Extract the [x, y] coordinate from the center of the cell holding the provided text.  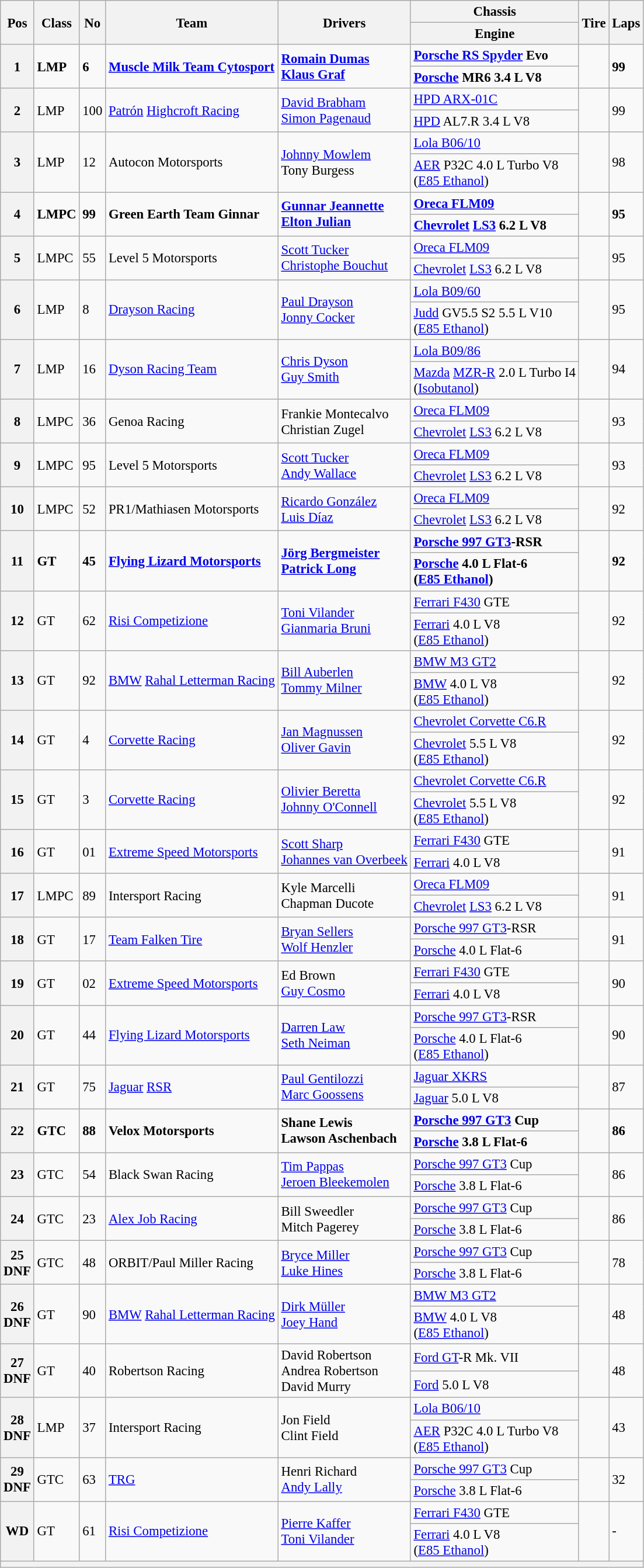
78 [626, 1263]
88 [92, 1131]
Jaguar XKRS [495, 1076]
Porsche RS Spyder Evo [495, 55]
David Robertson Andrea Robertson David Murry [344, 1371]
26DNF [18, 1314]
Bryan Sellers Wolf Henzler [344, 939]
20 [18, 1035]
Drivers [344, 22]
Robertson Racing [192, 1371]
Chassis [495, 12]
43 [626, 1428]
55 [92, 258]
40 [92, 1371]
22 [18, 1131]
1 [18, 67]
24 [18, 1219]
Muscle Milk Team Cytosport [192, 67]
Frankie Montecalvo Christian Zugel [344, 421]
Ed Brown Guy Cosmo [344, 984]
Team Falken Tire [192, 939]
Paul Drayson Jonny Cocker [344, 310]
63 [92, 1479]
Judd GV5.5 S2 5.5 L V10(E85 Ethanol) [495, 321]
87 [626, 1087]
Romain Dumas Klaus Graf [344, 67]
Lola B09/86 [495, 351]
11 [18, 561]
Ford 5.0 L V8 [495, 1385]
28DNF [18, 1428]
Patrón Highcroft Racing [192, 110]
Tire [594, 22]
21 [18, 1087]
Paul Gentilozzi Marc Goossens [344, 1087]
100 [92, 110]
Black Swan Racing [192, 1174]
01 [92, 852]
Dirk Müller Joey Hand [344, 1314]
Velox Motorsports [192, 1131]
13 [18, 680]
ORBIT/Paul Miller Racing [192, 1263]
Pierre Kaffer Toni Vilander [344, 1531]
Toni Vilander Gianmaria Bruni [344, 620]
Ford GT-R Mk. VII [495, 1358]
02 [92, 984]
Henri Richard Andy Lally [344, 1479]
Jaguar 5.0 L V8 [495, 1098]
5 [18, 258]
62 [92, 620]
- [626, 1531]
Green Earth Team Ginnar [192, 214]
Kyle Marcelli Chapman Ducote [344, 895]
Chris Dyson Guy Smith [344, 369]
PR1/Mathiasen Motorsports [192, 509]
36 [92, 421]
Pos [18, 22]
Scott Tucker Andy Wallace [344, 465]
Olivier Beretta Johnny O'Connell [344, 800]
37 [92, 1428]
45 [92, 561]
54 [92, 1174]
Gunnar Jeannette Elton Julian [344, 214]
Jon Field Clint Field [344, 1428]
Class [57, 22]
44 [92, 1035]
Jaguar RSR [192, 1087]
Dyson Racing Team [192, 369]
Scott Sharp Johannes van Overbeek [344, 852]
Bryce Miller Luke Hines [344, 1263]
WD [18, 1531]
HPD ARX-01C [495, 99]
Jörg Bergmeister Patrick Long [344, 561]
15 [18, 800]
Genoa Racing [192, 421]
32 [626, 1479]
HPD AL7.R 3.4 L V8 [495, 122]
Porsche MR6 3.4 L V8 [495, 78]
18 [18, 939]
David Brabham Simon Pagenaud [344, 110]
98 [626, 162]
9 [18, 465]
Bill Sweedler Mitch Pagerey [344, 1219]
Scott Tucker Christophe Bouchut [344, 258]
Darren Law Seth Neiman [344, 1035]
94 [626, 369]
75 [92, 1087]
No [92, 22]
Mazda MZR-R 2.0 L Turbo I4(Isobutanol) [495, 381]
52 [92, 509]
7 [18, 369]
14 [18, 740]
Shane Lewis Lawson Aschenbach [344, 1131]
Tim Pappas Jeroen Bleekemolen [344, 1174]
19 [18, 984]
Laps [626, 22]
Alex Job Racing [192, 1219]
Ricardo González Luis Díaz [344, 509]
Jan Magnussen Oliver Gavin [344, 740]
2 [18, 110]
27DNF [18, 1371]
25DNF [18, 1263]
61 [92, 1531]
Autocon Motorsports [192, 162]
Bill Auberlen Tommy Milner [344, 680]
Porsche 4.0 L Flat-6 [495, 950]
10 [18, 509]
29DNF [18, 1479]
Johnny Mowlem Tony Burgess [344, 162]
Drayson Racing [192, 310]
TRG [192, 1479]
Lola B09/60 [495, 291]
Engine [495, 34]
Team [192, 22]
89 [92, 895]
